Output the [x, y] coordinate of the center of the cell containing the given text.  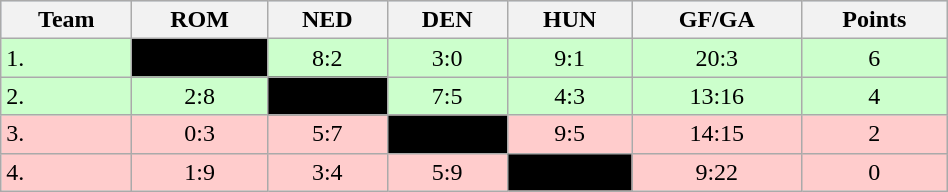
9:22 [716, 172]
14:15 [716, 134]
GF/GA [716, 20]
4:3 [570, 96]
6 [874, 58]
3:4 [327, 172]
2 [874, 134]
2:8 [200, 96]
20:3 [716, 58]
2. [66, 96]
DEN [447, 20]
7:5 [447, 96]
4 [874, 96]
0 [874, 172]
4. [66, 172]
9:5 [570, 134]
1. [66, 58]
5:7 [327, 134]
1:9 [200, 172]
Points [874, 20]
Team [66, 20]
13:16 [716, 96]
0:3 [200, 134]
9:1 [570, 58]
5:9 [447, 172]
HUN [570, 20]
3. [66, 134]
8:2 [327, 58]
3:0 [447, 58]
NED [327, 20]
ROM [200, 20]
